Pinpoint the cell where the given text exists, returning its (X, Y) midpoint coordinate. 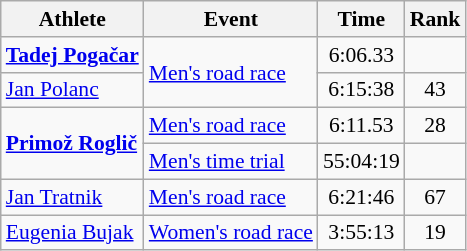
43 (436, 90)
3:55:13 (362, 233)
Athlete (72, 19)
19 (436, 233)
Event (231, 19)
Eugenia Bujak (72, 233)
Men's time trial (231, 162)
67 (436, 197)
Time (362, 19)
Women's road race (231, 233)
55:04:19 (362, 162)
Primož Roglič (72, 144)
6:06.33 (362, 55)
Jan Polanc (72, 90)
28 (436, 126)
Tadej Pogačar (72, 55)
Rank (436, 19)
6:21:46 (362, 197)
Jan Tratnik (72, 197)
6:15:38 (362, 90)
6:11.53 (362, 126)
